Scan for the cell matching the given text and deliver its (X, Y) coordinate at center. 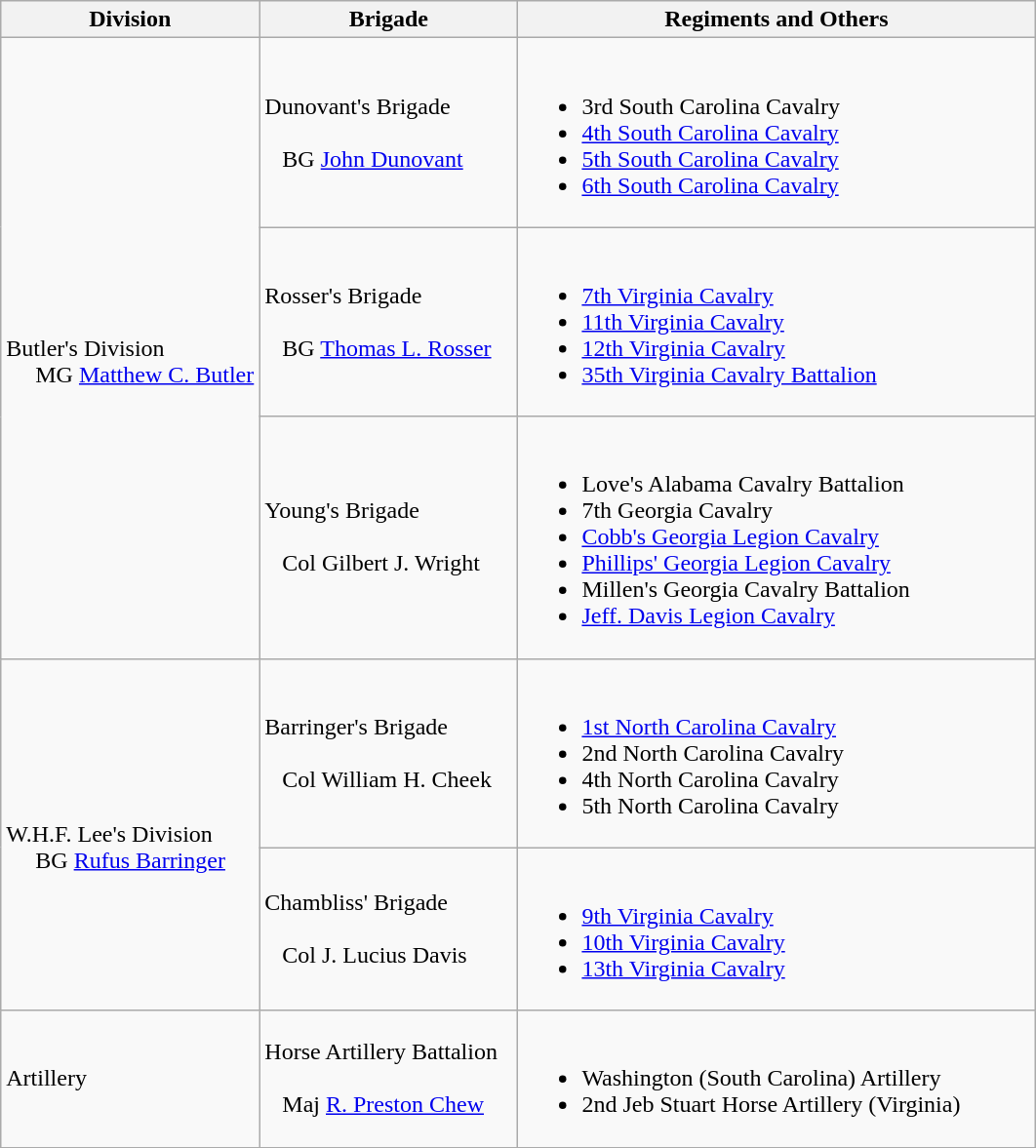
Young's Brigade Col Gilbert J. Wright (388, 537)
7th Virginia Cavalry11th Virginia Cavalry12th Virginia Cavalry35th Virginia Cavalry Battalion (777, 322)
Brigade (388, 20)
9th Virginia Cavalry10th Virginia Cavalry13th Virginia Cavalry (777, 929)
3rd South Carolina Cavalry4th South Carolina Cavalry5th South Carolina Cavalry6th South Carolina Cavalry (777, 133)
Dunovant's Brigade BG John Dunovant (388, 133)
Chambliss' Brigade Col J. Lucius Davis (388, 929)
Butler's Division MG Matthew C. Butler (131, 348)
W.H.F. Lee's Division BG Rufus Barringer (131, 835)
Division (131, 20)
Rosser's Brigade BG Thomas L. Rosser (388, 322)
Barringer's Brigade Col William H. Cheek (388, 753)
Artillery (131, 1079)
Regiments and Others (777, 20)
Horse Artillery Battalion Maj R. Preston Chew (388, 1079)
Washington (South Carolina) Artillery2nd Jeb Stuart Horse Artillery (Virginia) (777, 1079)
1st North Carolina Cavalry2nd North Carolina Cavalry4th North Carolina Cavalry5th North Carolina Cavalry (777, 753)
